Identify which cell holds the provided text, then report its [X, Y] central coordinate. 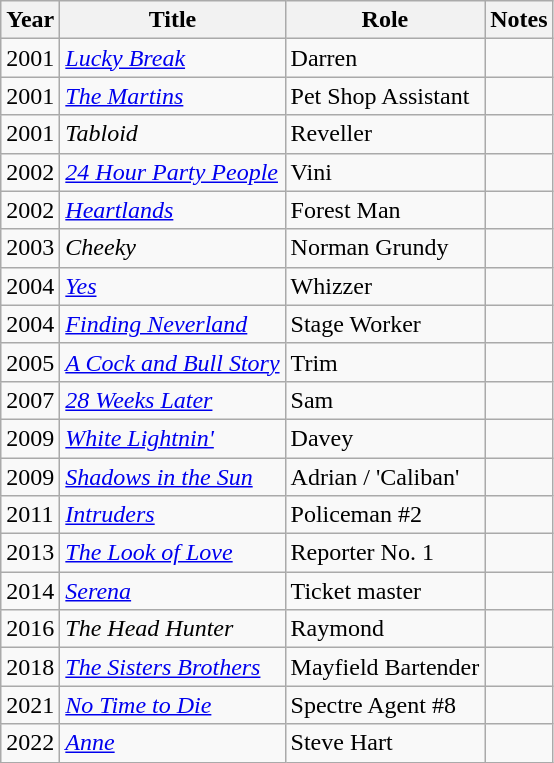
Heartlands [172, 210]
Serena [172, 591]
Notes [519, 20]
2018 [30, 667]
Davey [385, 438]
Role [385, 20]
A Cock and Bull Story [172, 362]
Finding Neverland [172, 324]
Darren [385, 58]
Steve Hart [385, 743]
24 Hour Party People [172, 172]
Forest Man [385, 210]
2022 [30, 743]
Tabloid [172, 134]
Reporter No. 1 [385, 553]
Year [30, 20]
Anne [172, 743]
28 Weeks Later [172, 400]
Policeman #2 [385, 515]
The Martins [172, 96]
Adrian / 'Caliban' [385, 477]
Trim [385, 362]
2011 [30, 515]
2016 [30, 629]
No Time to Die [172, 705]
Cheeky [172, 248]
The Look of Love [172, 553]
Stage Worker [385, 324]
Reveller [385, 134]
Title [172, 20]
Raymond [385, 629]
Spectre Agent #8 [385, 705]
2007 [30, 400]
White Lightnin' [172, 438]
Pet Shop Assistant [385, 96]
Whizzer [385, 286]
The Sisters Brothers [172, 667]
Ticket master [385, 591]
Norman Grundy [385, 248]
2005 [30, 362]
The Head Hunter [172, 629]
Yes [172, 286]
Vini [385, 172]
Mayfield Bartender [385, 667]
2013 [30, 553]
Lucky Break [172, 58]
Intruders [172, 515]
Shadows in the Sun [172, 477]
Sam [385, 400]
2003 [30, 248]
2021 [30, 705]
2014 [30, 591]
